Pinpoint the cell where the given text exists, returning its [X, Y] midpoint coordinate. 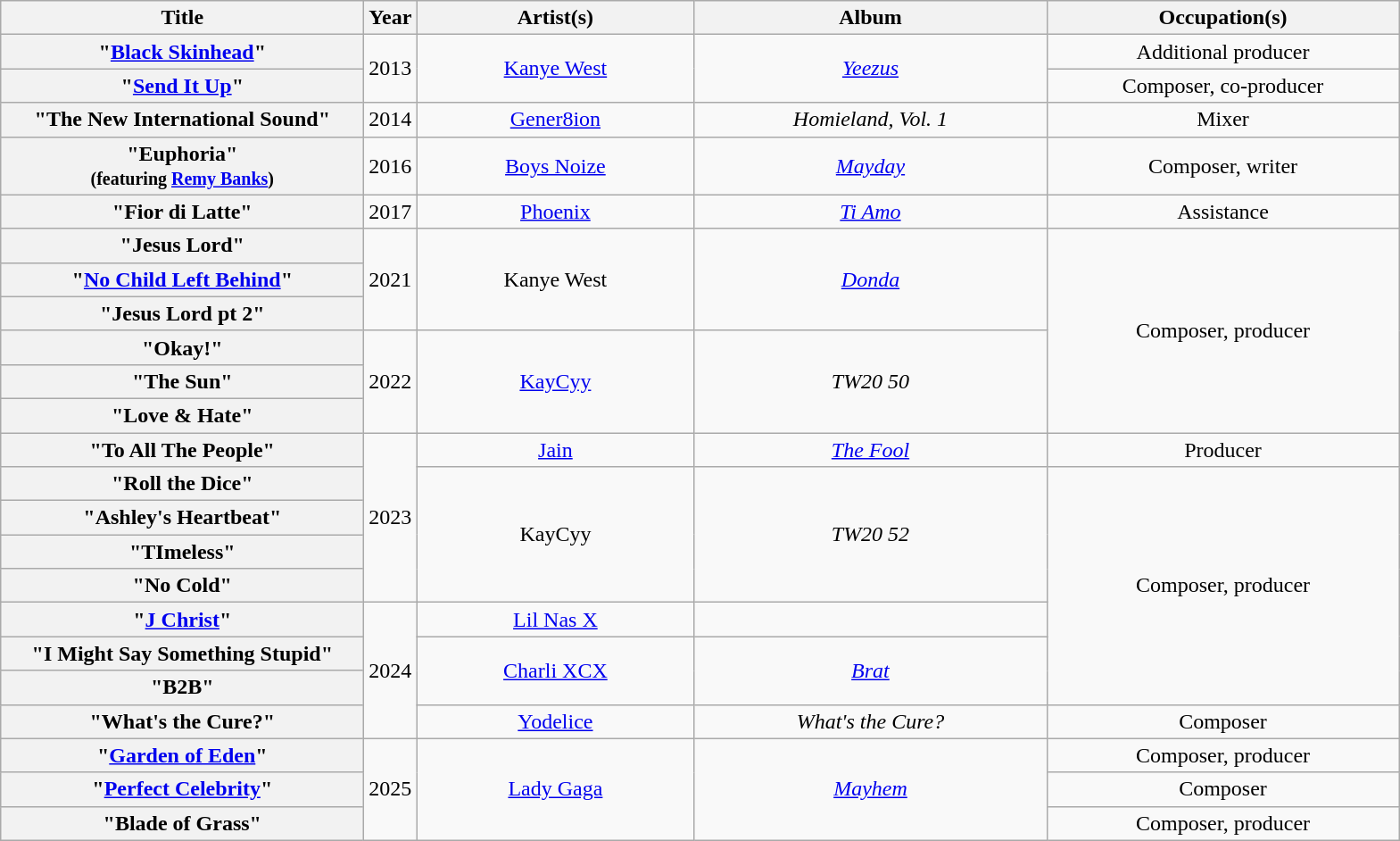
2023 [391, 517]
2021 [391, 279]
Composer, co-producer [1222, 86]
2022 [391, 381]
Yodelice [555, 721]
Mixer [1222, 120]
The Fool [871, 449]
Jain [555, 449]
"Send It Up" [182, 86]
"No Child Left Behind" [182, 279]
"Roll the Dice" [182, 484]
"Garden of Eden" [182, 755]
2014 [391, 120]
Assistance [1222, 212]
Occupation(s) [1222, 18]
2025 [391, 789]
Charli XCX [555, 670]
"Okay!" [182, 347]
TW20 50 [871, 381]
"I Might Say Something Stupid" [182, 654]
Yeezus [871, 69]
"Love & Hate" [182, 415]
What's the Cure? [871, 721]
Lady Gaga [555, 789]
"To All The People" [182, 449]
"Blade of Grass" [182, 823]
Gener8ion [555, 120]
2013 [391, 69]
Mayhem [871, 789]
Artist(s) [555, 18]
"What's the Cure?" [182, 721]
"No Cold" [182, 586]
Mayday [871, 166]
Phoenix [555, 212]
"J Christ" [182, 620]
"Jesus Lord pt 2" [182, 313]
Donda [871, 279]
Lil Nas X [555, 620]
"The Sun" [182, 381]
2016 [391, 166]
Additional producer [1222, 52]
Homieland, Vol. 1 [871, 120]
"TImeless" [182, 552]
"The New International Sound" [182, 120]
"Jesus Lord" [182, 246]
"Black Skinhead" [182, 52]
"B2B" [182, 687]
Producer [1222, 449]
"Perfect Celebrity" [182, 789]
Composer, writer [1222, 166]
Title [182, 18]
"Fior di Latte" [182, 212]
"Ashley's Heartbeat" [182, 518]
Boys Noize [555, 166]
Year [391, 18]
Album [871, 18]
Ti Amo [871, 212]
Brat [871, 670]
2024 [391, 670]
"Euphoria"(featuring Remy Banks) [182, 166]
2017 [391, 212]
TW20 52 [871, 535]
